Find where the given text appears and provide that cell's center as (X, Y) coordinate. 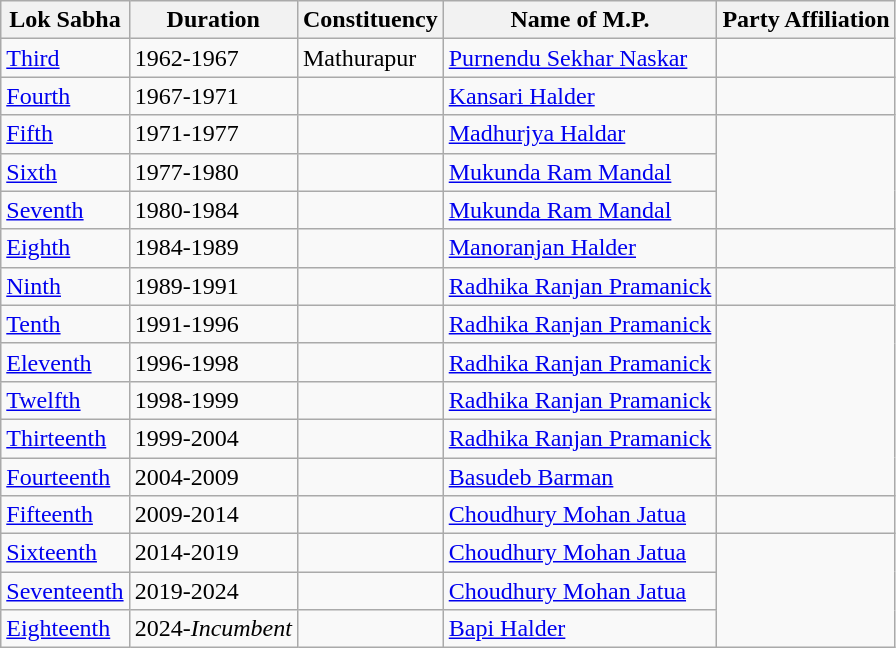
Party Affiliation (806, 20)
Fourteenth (65, 477)
1984-1989 (213, 248)
1977-1980 (213, 172)
Mathurapur (370, 58)
Thirteenth (65, 438)
Sixth (65, 172)
Fifteenth (65, 515)
Fifth (65, 134)
Eighteenth (65, 629)
Bapi Halder (580, 629)
Sixteenth (65, 553)
Third (65, 58)
1989-1991 (213, 286)
Eleventh (65, 362)
Constituency (370, 20)
2004-2009 (213, 477)
Kansari Halder (580, 96)
Seventh (65, 210)
1996-1998 (213, 362)
Ninth (65, 286)
2024-Incumbent (213, 629)
1967-1971 (213, 96)
1980-1984 (213, 210)
Purnendu Sekhar Naskar (580, 58)
1999-2004 (213, 438)
Fourth (65, 96)
Duration (213, 20)
1971-1977 (213, 134)
2014-2019 (213, 553)
Seventeenth (65, 591)
2019-2024 (213, 591)
1991-1996 (213, 324)
Madhurjya Haldar (580, 134)
Basudeb Barman (580, 477)
Lok Sabha (65, 20)
1998-1999 (213, 400)
Tenth (65, 324)
Twelfth (65, 400)
1962-1967 (213, 58)
Name of M.P. (580, 20)
2009-2014 (213, 515)
Manoranjan Halder (580, 248)
Eighth (65, 248)
